Output the [X, Y] coordinate of the center of the cell containing the given text.  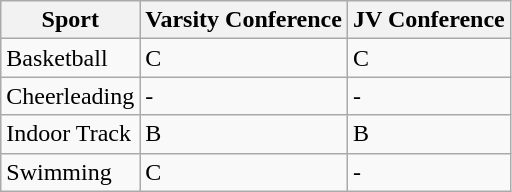
Sport [70, 20]
JV Conference [428, 20]
Cheerleading [70, 96]
Swimming [70, 172]
Basketball [70, 58]
Indoor Track [70, 134]
Varsity Conference [244, 20]
